Output the [x, y] coordinate of the center of the cell containing the given text.  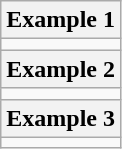
Example 1 [61, 20]
Example 2 [61, 69]
Example 3 [61, 118]
